Scan for the cell matching the given text and deliver its [x, y] coordinate at center. 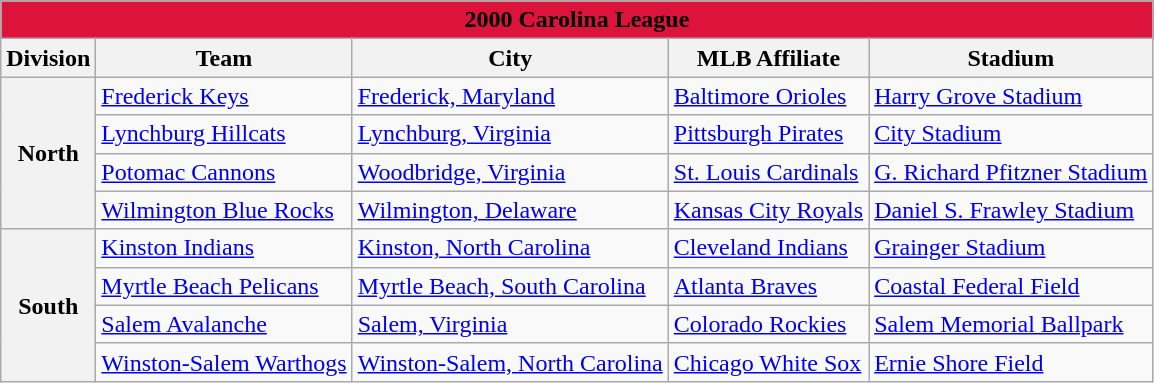
Lynchburg, Virginia [510, 134]
Woodbridge, Virginia [510, 172]
Salem Avalanche [224, 324]
Kansas City Royals [768, 210]
MLB Affiliate [768, 58]
City [510, 58]
Stadium [1011, 58]
Atlanta Braves [768, 286]
2000 Carolina League [577, 20]
Salem, Virginia [510, 324]
Baltimore Orioles [768, 96]
Grainger Stadium [1011, 248]
Chicago White Sox [768, 362]
Kinston, North Carolina [510, 248]
North [48, 153]
G. Richard Pfitzner Stadium [1011, 172]
Division [48, 58]
Pittsburgh Pirates [768, 134]
Winston-Salem Warthogs [224, 362]
Frederick, Maryland [510, 96]
South [48, 305]
Colorado Rockies [768, 324]
Team [224, 58]
Frederick Keys [224, 96]
City Stadium [1011, 134]
Daniel S. Frawley Stadium [1011, 210]
Ernie Shore Field [1011, 362]
Lynchburg Hillcats [224, 134]
Kinston Indians [224, 248]
St. Louis Cardinals [768, 172]
Potomac Cannons [224, 172]
Myrtle Beach Pelicans [224, 286]
Coastal Federal Field [1011, 286]
Harry Grove Stadium [1011, 96]
Myrtle Beach, South Carolina [510, 286]
Wilmington, Delaware [510, 210]
Wilmington Blue Rocks [224, 210]
Winston-Salem, North Carolina [510, 362]
Cleveland Indians [768, 248]
Salem Memorial Ballpark [1011, 324]
